From the cell containing the given text, extract its center point as [x, y] coordinate. 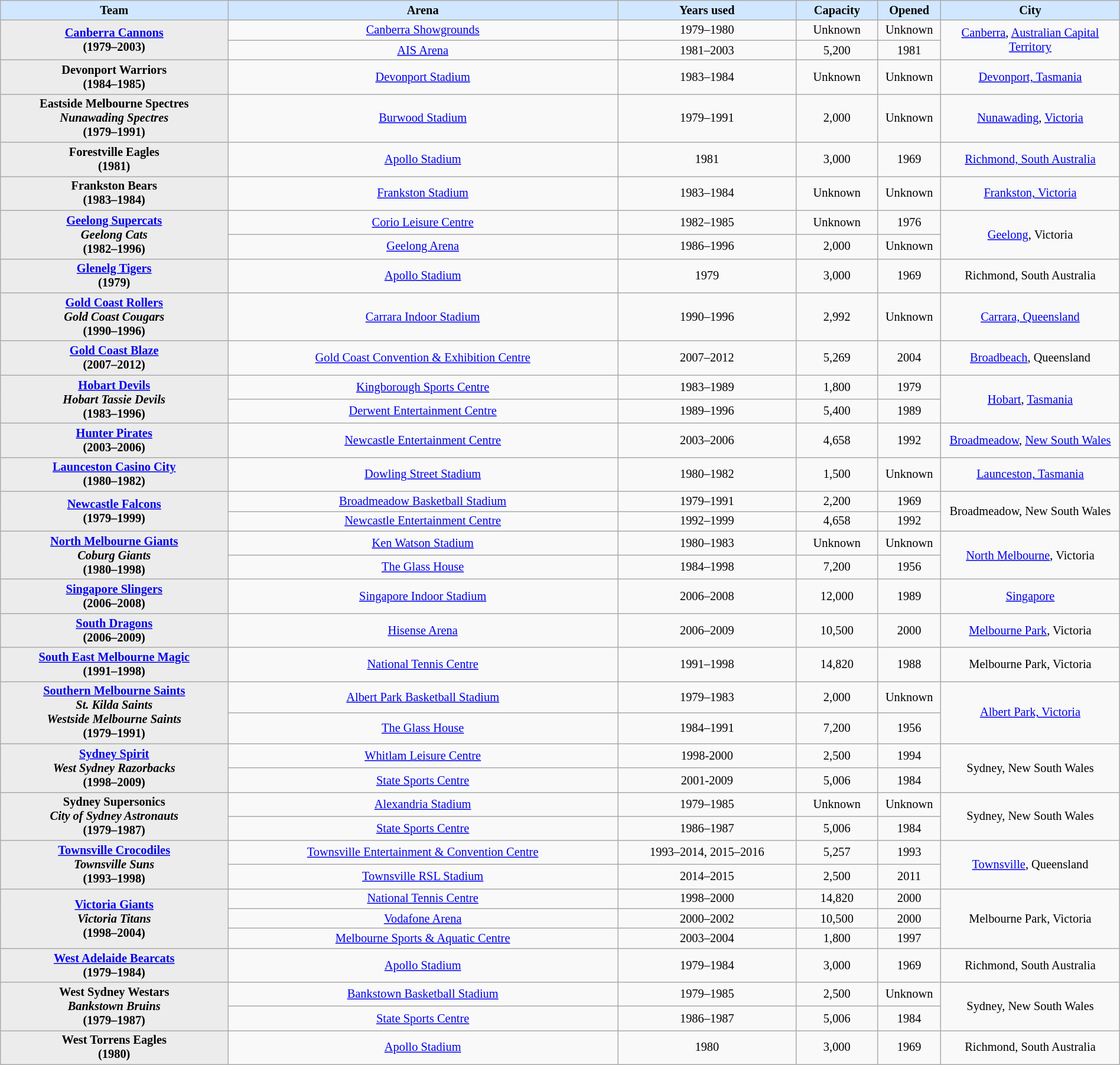
Victoria GiantsVictoria Titans(1998–2004) [115, 918]
1993–2014, 2015–2016 [707, 852]
Broadbeach, Queensland [1030, 358]
1979–1980 [707, 30]
1981–2003 [707, 50]
1982–1985 [707, 222]
Geelong Supercats Geelong Cats(1982–1996) [115, 235]
1988 [910, 665]
Kingborough Sports Centre [423, 387]
5,400 [836, 411]
1,500 [836, 474]
2003–2004 [707, 938]
Albert Park, Victoria [1030, 712]
1979–1984 [707, 965]
1984–1991 [707, 728]
2,992 [836, 317]
Team [115, 10]
Canberra, Australian Capital Territory [1030, 40]
City [1030, 10]
1989–1996 [707, 411]
Hisense Arena [423, 630]
1980 [707, 1047]
Capacity [836, 10]
Frankston, Victoria [1030, 193]
Gold Coast Convention & Exhibition Centre [423, 358]
1980–1983 [707, 543]
Singapore [1030, 596]
2006–2009 [707, 630]
Launceston, Tasmania [1030, 474]
1984–1998 [707, 567]
Canberra Showgrounds [423, 30]
South Dragons(2006–2009) [115, 630]
1990–1996 [707, 317]
5,200 [836, 50]
Devonport, Tasmania [1030, 77]
5,269 [836, 358]
Vodafone Arena [423, 919]
Townsville Entertainment & Convention Centre [423, 852]
Ken Watson Stadium [423, 543]
Canberra Cannons(1979–2003) [115, 40]
Singapore Slingers(2006–2008) [115, 596]
Alexandria Stadium [423, 805]
Townsville, Queensland [1030, 864]
2014–2015 [707, 877]
Melbourne Sports & Aquatic Centre [423, 938]
Hunter Pirates(2003–2006) [115, 440]
Corio Leisure Centre [423, 222]
Singapore Indoor Stadium [423, 596]
1998–2000 [707, 898]
Gold Coast RollersGold Coast Cougars(1990–1996) [115, 317]
Eastside Melbourne Spectres Nunawading Spectres(1979–1991) [115, 118]
South East Melbourne Magic(1991–1998) [115, 665]
North Melbourne, Victoria [1030, 555]
1979–1983 [707, 697]
2003–2006 [707, 440]
5,257 [836, 852]
1994 [910, 756]
1980–1982 [707, 474]
2,200 [836, 501]
Glenelg Tigers(1979) [115, 276]
1986–1996 [707, 247]
Geelong, Victoria [1030, 235]
AIS Arena [423, 50]
Newcastle Falcons(1979–1999) [115, 512]
2007–2012 [707, 358]
1992–1999 [707, 521]
Townsville CrocodilesTownsville Suns (1993–1998) [115, 864]
Opened [910, 10]
1998-2000 [707, 756]
Gold Coast Blaze(2007–2012) [115, 358]
Launceston Casino City(1980–1982) [115, 474]
Southern Melbourne SaintsSt. Kilda SaintsWestside Melbourne Saints(1979–1991) [115, 712]
West Adelaide Bearcats (1979–1984) [115, 965]
Broadmeadow Basketball Stadium [423, 501]
Arena [423, 10]
2006–2008 [707, 596]
2004 [910, 358]
Whitlam Leisure Centre [423, 756]
Albert Park Basketball Stadium [423, 697]
2000–2002 [707, 919]
Sydney SupersonicsCity of Sydney Astronauts(1979–1987) [115, 816]
North Melbourne GiantsCoburg Giants(1980–1998) [115, 555]
Frankston Bears(1983–1984) [115, 193]
Bankstown Basketball Stadium [423, 995]
Derwent Entertainment Centre [423, 411]
Burwood Stadium [423, 118]
Hobart, Tasmania [1030, 399]
1976 [910, 222]
Geelong Arena [423, 247]
Nunawading, Victoria [1030, 118]
Devonport Warriors (1984–1985) [115, 77]
Carrara, Queensland [1030, 317]
Hobart DevilsHobart Tassie Devils(1983–1996) [115, 399]
West Torrens Eagles(1980) [115, 1047]
1983–1989 [707, 387]
Years used [707, 10]
1997 [910, 938]
2011 [910, 877]
West Sydney WestarsBankstown Bruins (1979–1987) [115, 1007]
Sydney SpiritWest Sydney Razorbacks(1998–2009) [115, 768]
Devonport Stadium [423, 77]
12,000 [836, 596]
1993 [910, 852]
1991–1998 [707, 665]
Townsville RSL Stadium [423, 877]
Frankston Stadium [423, 193]
2001-2009 [707, 780]
Forestville Eagles(1981) [115, 159]
Carrara Indoor Stadium [423, 317]
Dowling Street Stadium [423, 474]
